For the text-containing cell, return its midpoint in [X, Y] coordinate format. 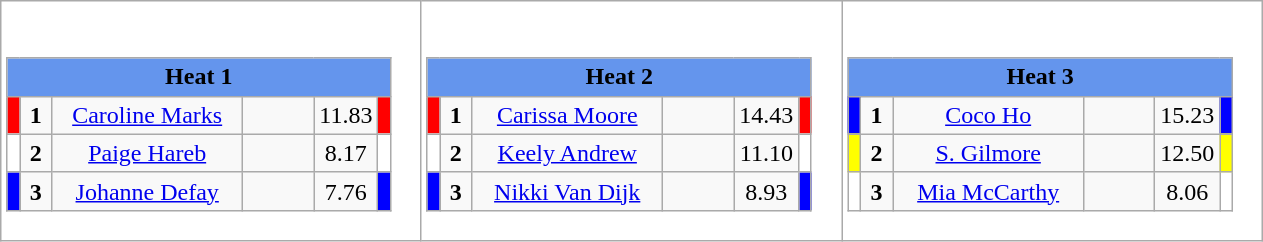
Heat 2 [619, 77]
7.76 [346, 191]
Caroline Marks [148, 115]
Keely Andrew [568, 153]
8.17 [346, 153]
Mia McCarthy [988, 191]
Heat 1 [198, 77]
Heat 2 1 Carissa Moore 14.43 2 Keely Andrew 11.10 3 Nikki Van Dijk 8.93 [632, 121]
11.83 [346, 115]
Heat 1 1 Caroline Marks 11.83 2 Paige Hareb 8.17 3 Johanne Defay 7.76 [211, 121]
8.06 [1188, 191]
Nikki Van Dijk [568, 191]
11.10 [766, 153]
14.43 [766, 115]
Paige Hareb [148, 153]
S. Gilmore [988, 153]
Johanne Defay [148, 191]
Heat 3 1 Coco Ho 15.23 2 S. Gilmore 12.50 3 Mia McCarthy 8.06 [1052, 121]
Coco Ho [988, 115]
Carissa Moore [568, 115]
8.93 [766, 191]
Heat 3 [1040, 77]
15.23 [1188, 115]
12.50 [1188, 153]
